Scan for the cell matching the given text and deliver its (X, Y) coordinate at center. 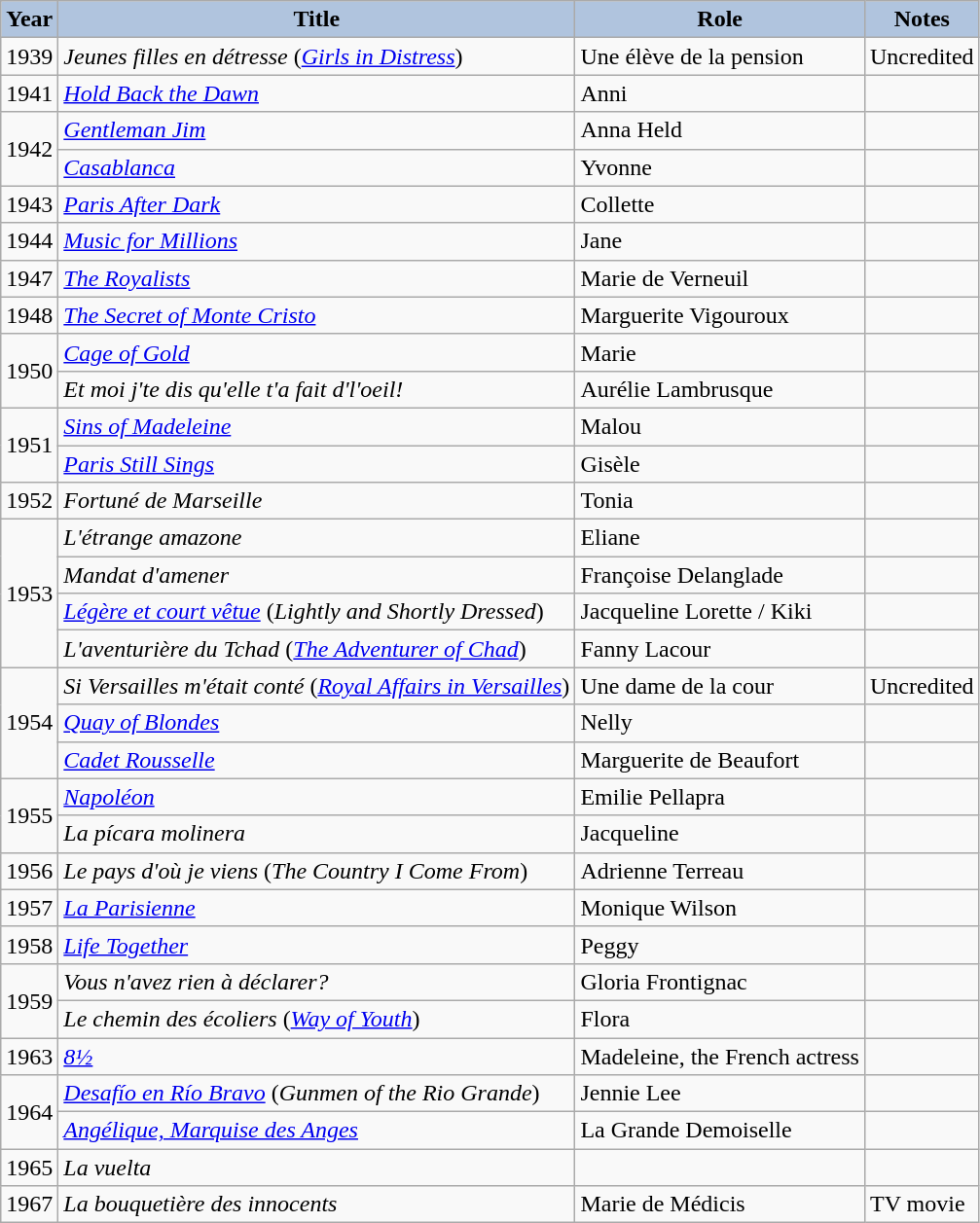
Sins of Madeleine (317, 426)
Et moi j'te dis qu'elle t'a fait d'l'oeil! (317, 389)
1948 (29, 315)
TV movie (922, 1205)
1944 (29, 241)
1964 (29, 1112)
1939 (29, 56)
Gentleman Jim (317, 130)
1957 (29, 908)
Légère et court vêtue (Lightly and Shortly Dressed) (317, 612)
Malou (720, 426)
1947 (29, 278)
Year (29, 19)
L'aventurière du Tchad (The Adventurer of Chad) (317, 649)
Yvonne (720, 167)
Fortuné de Marseille (317, 501)
Marie (720, 352)
Napoléon (317, 797)
La Parisienne (317, 908)
Jane (720, 241)
1941 (29, 93)
1958 (29, 945)
Jennie Lee (720, 1094)
Une dame de la cour (720, 686)
Quay of Blondes (317, 723)
1963 (29, 1056)
The Royalists (317, 278)
Tonia (720, 501)
Monique Wilson (720, 908)
La bouquetière des innocents (317, 1205)
Angélique, Marquise des Anges (317, 1131)
Title (317, 19)
Nelly (720, 723)
Role (720, 19)
Life Together (317, 945)
Cage of Gold (317, 352)
Notes (922, 19)
1955 (29, 815)
Marie de Verneuil (720, 278)
Flora (720, 1019)
1950 (29, 371)
Anni (720, 93)
Paris After Dark (317, 204)
Madeleine, the French actress (720, 1056)
Peggy (720, 945)
La Grande Demoiselle (720, 1131)
Vous n'avez rien à déclarer? (317, 982)
1965 (29, 1168)
Gloria Frontignac (720, 982)
Jeunes filles en détresse (Girls in Distress) (317, 56)
L'étrange amazone (317, 538)
1943 (29, 204)
Casablanca (317, 167)
Mandat d'amener (317, 575)
Gisèle (720, 464)
Marie de Médicis (720, 1205)
Anna Held (720, 130)
La pícara molinera (317, 834)
Jacqueline (720, 834)
Adrienne Terreau (720, 871)
Aurélie Lambrusque (720, 389)
Emilie Pellapra (720, 797)
Eliane (720, 538)
1967 (29, 1205)
1952 (29, 501)
Collette (720, 204)
1954 (29, 723)
Le chemin des écoliers (Way of Youth) (317, 1019)
Paris Still Sings (317, 464)
Desafío en Río Bravo (Gunmen of the Rio Grande) (317, 1094)
Jacqueline Lorette / Kiki (720, 612)
1951 (29, 445)
Si Versailles m'était conté (Royal Affairs in Versailles) (317, 686)
Music for Millions (317, 241)
La vuelta (317, 1168)
Hold Back the Dawn (317, 93)
Marguerite Vigouroux (720, 315)
Cadet Rousselle (317, 760)
1942 (29, 149)
8½ (317, 1056)
1959 (29, 1000)
The Secret of Monte Cristo (317, 315)
1956 (29, 871)
1953 (29, 594)
Marguerite de Beaufort (720, 760)
Une élève de la pension (720, 56)
Fanny Lacour (720, 649)
Le pays d'où je viens (The Country I Come From) (317, 871)
Françoise Delanglade (720, 575)
